Return (X, Y) of the center of cell containing provided text 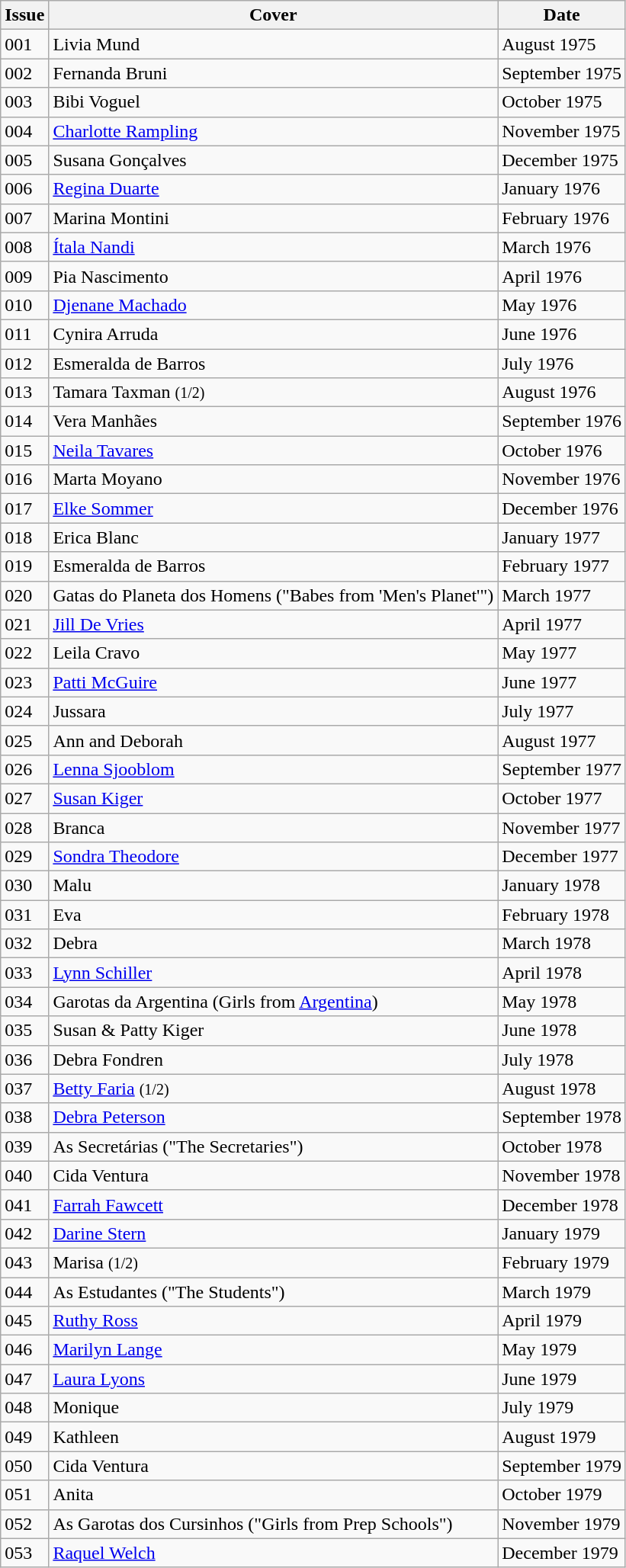
Jill De Vries (273, 624)
035 (24, 1031)
Marina Montini (273, 218)
October 1975 (562, 102)
025 (24, 740)
December 1975 (562, 160)
Ann and Deborah (273, 740)
Fernanda Bruni (273, 73)
January 1979 (562, 1233)
May 1977 (562, 653)
026 (24, 769)
April 1978 (562, 973)
Ítala Nandi (273, 247)
January 1978 (562, 886)
027 (24, 798)
050 (24, 1466)
August 1978 (562, 1089)
Regina Duarte (273, 189)
July 1978 (562, 1060)
Issue (24, 15)
007 (24, 218)
040 (24, 1175)
June 1979 (562, 1379)
Debra (273, 944)
029 (24, 857)
February 1978 (562, 915)
Branca (273, 827)
Laura Lyons (273, 1379)
032 (24, 944)
April 1976 (562, 276)
019 (24, 566)
As Estudantes ("The Students") (273, 1292)
012 (24, 364)
042 (24, 1233)
006 (24, 189)
December 1978 (562, 1204)
August 1979 (562, 1437)
038 (24, 1117)
July 1977 (562, 711)
November 1979 (562, 1524)
009 (24, 276)
021 (24, 624)
February 1976 (562, 218)
May 1976 (562, 305)
June 1978 (562, 1031)
January 1977 (562, 537)
Farrah Fawcett (273, 1204)
Betty Faria (1/2) (273, 1089)
May 1978 (562, 1002)
Sondra Theodore (273, 857)
Djenane Machado (273, 305)
Darine Stern (273, 1233)
Monique (273, 1408)
015 (24, 451)
044 (24, 1292)
Anita (273, 1495)
Lenna Sjooblom (273, 769)
March 1976 (562, 247)
Marisa (1/2) (273, 1262)
Charlotte Rampling (273, 131)
February 1977 (562, 566)
048 (24, 1408)
Pia Nascimento (273, 276)
October 1979 (562, 1495)
Cynira Arruda (273, 334)
January 1976 (562, 189)
July 1979 (562, 1408)
002 (24, 73)
March 1979 (562, 1292)
Raquel Welch (273, 1553)
Garotas da Argentina (Girls from Argentina) (273, 1002)
Marilyn Lange (273, 1350)
051 (24, 1495)
March 1978 (562, 944)
Kathleen (273, 1437)
May 1979 (562, 1350)
December 1979 (562, 1553)
February 1979 (562, 1262)
013 (24, 393)
October 1978 (562, 1146)
024 (24, 711)
Cover (273, 15)
Debra Peterson (273, 1117)
Leila Cravo (273, 653)
April 1979 (562, 1321)
Elke Sommer (273, 508)
033 (24, 973)
016 (24, 479)
043 (24, 1262)
011 (24, 334)
Susana Gonçalves (273, 160)
008 (24, 247)
045 (24, 1321)
September 1977 (562, 769)
Date (562, 15)
October 1976 (562, 451)
028 (24, 827)
September 1979 (562, 1466)
053 (24, 1553)
014 (24, 422)
023 (24, 682)
December 1977 (562, 857)
005 (24, 160)
Marta Moyano (273, 479)
Jussara (273, 711)
Patti McGuire (273, 682)
August 1976 (562, 393)
Bibi Voguel (273, 102)
As Secretárias ("The Secretaries") (273, 1146)
September 1978 (562, 1117)
036 (24, 1060)
October 1977 (562, 798)
004 (24, 131)
049 (24, 1437)
September 1975 (562, 73)
As Garotas dos Cursinhos ("Girls from Prep Schools") (273, 1524)
July 1976 (562, 364)
Eva (273, 915)
017 (24, 508)
Tamara Taxman (1/2) (273, 393)
001 (24, 44)
041 (24, 1204)
Debra Fondren (273, 1060)
031 (24, 915)
034 (24, 1002)
018 (24, 537)
047 (24, 1379)
December 1976 (562, 508)
Neila Tavares (273, 451)
Gatas do Planeta dos Homens ("Babes from 'Men's Planet'") (273, 595)
Susan & Patty Kiger (273, 1031)
August 1975 (562, 44)
August 1977 (562, 740)
Erica Blanc (273, 537)
020 (24, 595)
November 1978 (562, 1175)
Lynn Schiller (273, 973)
March 1977 (562, 595)
November 1975 (562, 131)
010 (24, 305)
Ruthy Ross (273, 1321)
046 (24, 1350)
Livia Mund (273, 44)
Malu (273, 886)
June 1976 (562, 334)
April 1977 (562, 624)
Vera Manhães (273, 422)
November 1977 (562, 827)
052 (24, 1524)
Susan Kiger (273, 798)
June 1977 (562, 682)
030 (24, 886)
037 (24, 1089)
022 (24, 653)
November 1976 (562, 479)
003 (24, 102)
September 1976 (562, 422)
039 (24, 1146)
